From the cell containing the given text, extract its center point as [X, Y] coordinate. 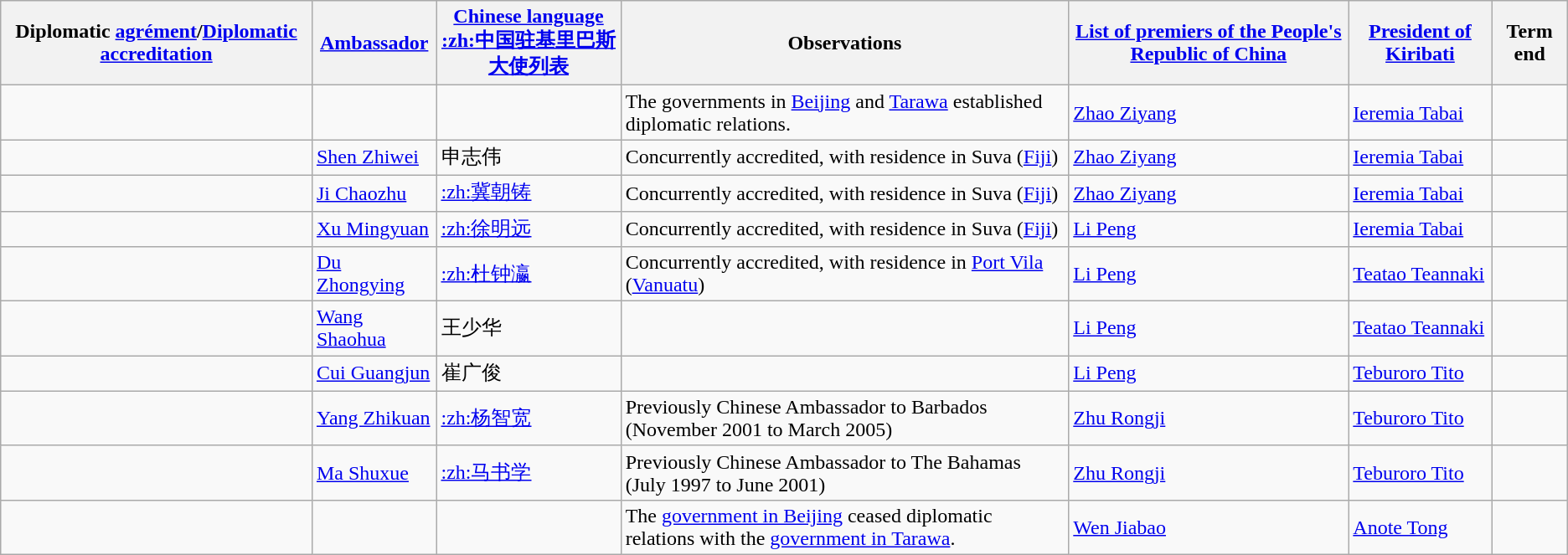
Cui Guangjun [374, 373]
List of premiers of the People's Republic of China [1209, 44]
President of Kiribati [1421, 44]
Concurrently accredited, with residence in Port Vila (Vanuatu) [844, 275]
王少华 [529, 328]
The government in Beijing ceased diplomatic relations with the government in Tarawa. [844, 527]
Ambassador [374, 44]
Observations [844, 44]
Previously Chinese Ambassador to Barbados (November 2001 to March 2005) [844, 419]
:zh:马书学 [529, 472]
申志伟 [529, 157]
:zh:徐明远 [529, 229]
Wen Jiabao [1209, 527]
Shen Zhiwei [374, 157]
Du Zhongying [374, 275]
:zh:冀朝铸 [529, 193]
Ji Chaozhu [374, 193]
:zh:杜钟瀛 [529, 275]
Ma Shuxue [374, 472]
Previously Chinese Ambassador to The Bahamas (July 1997 to June 2001) [844, 472]
Chinese language:zh:中国驻基里巴斯大使列表 [529, 44]
崔广俊 [529, 373]
The governments in Beijing and Tarawa established diplomatic relations. [844, 112]
Yang Zhikuan [374, 419]
Diplomatic agrément/Diplomatic accreditation [157, 44]
Anote Tong [1421, 527]
Wang Shaohua [374, 328]
:zh:杨智宽 [529, 419]
Xu Mingyuan [374, 229]
Term end [1529, 44]
